Identify which cell holds the provided text, then report its [X, Y] central coordinate. 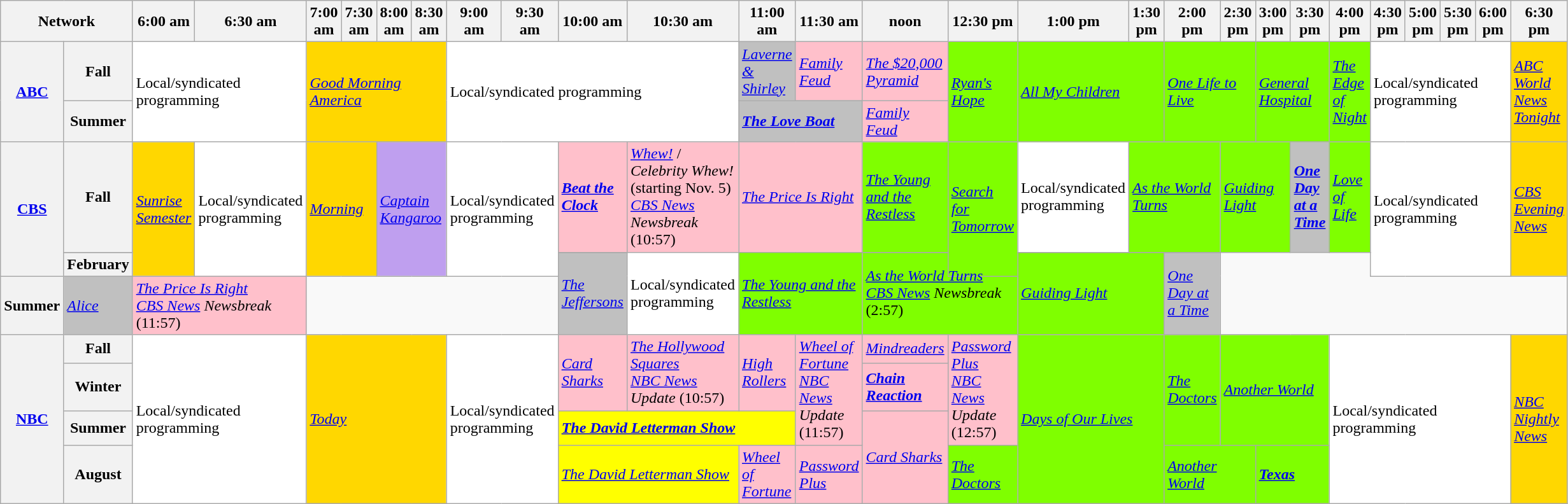
Ryan's Hope [982, 92]
As the World Turns [1174, 197]
As the World TurnsCBS News Newsbreak (2:57) [940, 293]
Winter [98, 387]
10:30 am [683, 22]
The $20,000 Pyramid [905, 71]
The Jeffersons [592, 293]
11:30 am [829, 22]
All My Children [1091, 92]
2:30 pm [1238, 22]
Days of Our Lives [1091, 419]
11:00 am [767, 22]
General Hospital [1292, 92]
August [98, 474]
Captain Kangaroo [411, 209]
The Hollywood SquaresNBC News Update (10:57) [683, 373]
4:00 pm [1350, 22]
CBS Evening News [1539, 209]
ABC [32, 92]
The Price Is Right [801, 197]
Laverne & Shirley [767, 71]
Good Morning America [376, 92]
One Life to Live [1210, 92]
Love of Life [1350, 197]
ABC World News Tonight [1539, 92]
12:30 pm [982, 22]
Whew! / Celebrity Whew! (starting Nov. 5)CBS News Newsbreak (10:57) [683, 197]
Wheel of FortuneNBC News Update (11:57) [829, 389]
9:30 am [530, 22]
6:30 am [251, 22]
8:30 am [429, 22]
5:30 pm [1457, 22]
noon [905, 22]
10:00 am [592, 22]
The Price Is RightCBS News Newsbreak (11:57) [219, 305]
Wheel of Fortune [767, 474]
2:00 pm [1192, 22]
Beat the Clock [592, 197]
Texas [1292, 474]
7:00 am [324, 22]
NBC Nightly News [1539, 419]
Password Plus [829, 474]
NBC [32, 419]
6:00 pm [1493, 22]
6:00 am [164, 22]
Network [66, 22]
Password PlusNBC News Update (12:57) [982, 389]
4:30 pm [1387, 22]
Morning [341, 209]
Sunrise Semester [164, 209]
The Love Boat [801, 121]
The Edge of Night [1350, 92]
3:00 pm [1272, 22]
CBS [32, 209]
February [98, 264]
1:00 pm [1074, 22]
3:30 pm [1309, 22]
7:30 am [359, 22]
6:30 pm [1539, 22]
Alice [98, 305]
1:30 pm [1146, 22]
Search for Tomorrow [982, 209]
Today [376, 419]
9:00 am [474, 22]
High Rollers [767, 373]
Chain Reaction [905, 387]
8:00 am [394, 22]
Mindreaders [905, 349]
5:00 pm [1423, 22]
